From the cell containing the given text, extract its center point as (X, Y) coordinate. 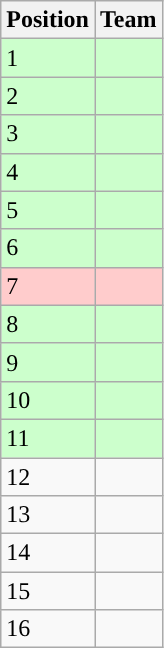
13 (48, 515)
16 (48, 629)
Position (48, 20)
12 (48, 477)
15 (48, 591)
11 (48, 438)
9 (48, 362)
2 (48, 96)
3 (48, 134)
7 (48, 286)
Team (128, 20)
14 (48, 553)
6 (48, 248)
10 (48, 400)
1 (48, 58)
8 (48, 324)
5 (48, 210)
4 (48, 172)
